Provide the [X, Y] coordinate of the cell's center where the given text is located.  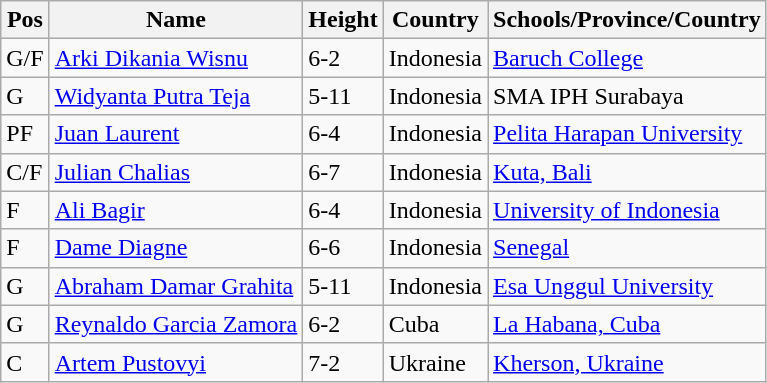
Kuta, Bali [628, 172]
Kherson, Ukraine [628, 362]
Widyanta Putra Teja [176, 96]
SMA IPH Surabaya [628, 96]
6-6 [343, 248]
Country [435, 20]
Ali Bagir [176, 210]
Schools/Province/Country [628, 20]
C [25, 362]
Height [343, 20]
7-2 [343, 362]
Julian Chalias [176, 172]
G/F [25, 58]
Cuba [435, 324]
Juan Laurent [176, 134]
PF [25, 134]
Name [176, 20]
Esa Unggul University [628, 286]
University of Indonesia [628, 210]
Abraham Damar Grahita [176, 286]
6-7 [343, 172]
C/F [25, 172]
Senegal [628, 248]
Reynaldo Garcia Zamora [176, 324]
Arki Dikania Wisnu [176, 58]
Baruch College [628, 58]
Ukraine [435, 362]
La Habana, Cuba [628, 324]
Pelita Harapan University [628, 134]
Dame Diagne [176, 248]
Artem Pustovyi [176, 362]
Pos [25, 20]
